From the cell containing the given text, extract its center point as (x, y) coordinate. 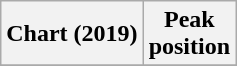
Chart (2019) (72, 34)
Peakposition (189, 34)
